Locate the cell with the specified text and output its [X, Y] center coordinate. 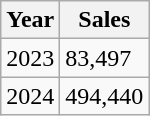
83,497 [104, 58]
Year [30, 20]
494,440 [104, 96]
2024 [30, 96]
2023 [30, 58]
Sales [104, 20]
